For the text-containing cell, return its midpoint in [x, y] coordinate format. 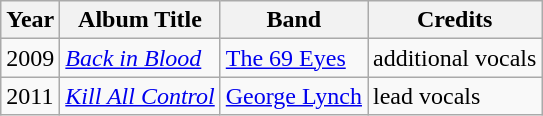
Kill All Control [140, 96]
Credits [455, 20]
lead vocals [455, 96]
Band [294, 20]
Album Title [140, 20]
2009 [30, 58]
George Lynch [294, 96]
The 69 Eyes [294, 58]
Year [30, 20]
Back in Blood [140, 58]
2011 [30, 96]
additional vocals [455, 58]
